From the cell containing the given text, extract its center point as (X, Y) coordinate. 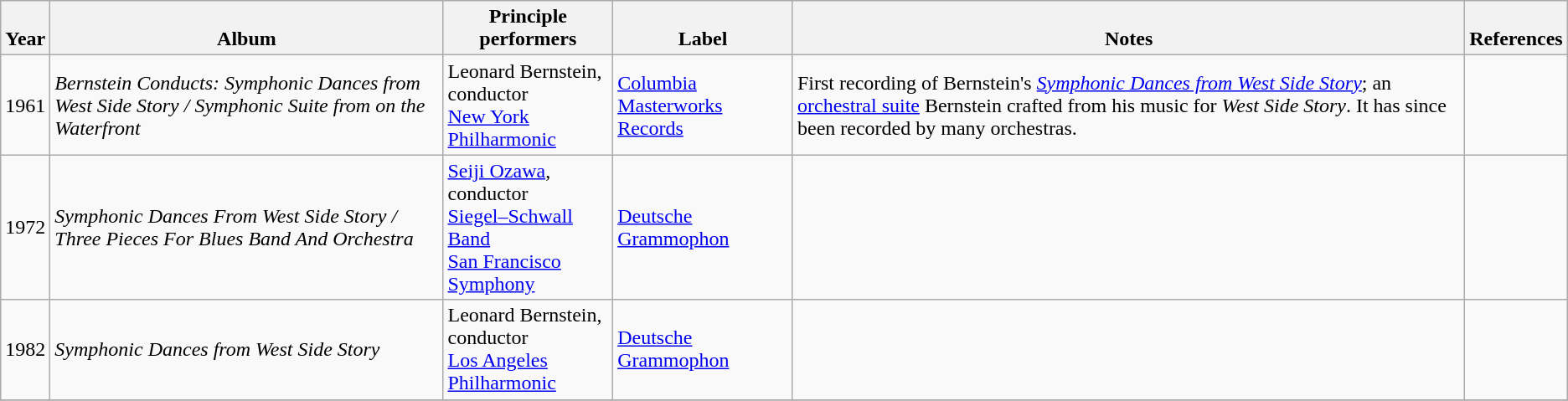
Notes (1128, 28)
Label (704, 28)
Columbia Masterworks Records (704, 105)
Symphonic Dances from West Side Story (246, 350)
Album (246, 28)
Seiji Ozawa, conductorSiegel–Schwall BandSan Francisco Symphony (528, 228)
Principle performers (528, 28)
1982 (25, 350)
Year (25, 28)
1972 (25, 228)
Leonard Bernstein, conductorNew York Philharmonic (528, 105)
References (1516, 28)
1961 (25, 105)
Symphonic Dances From West Side Story / Three Pieces For Blues Band And Orchestra (246, 228)
Leonard Bernstein, conductorLos Angeles Philharmonic (528, 350)
Bernstein Conducts: Symphonic Dances from West Side Story / Symphonic Suite from on the Waterfront (246, 105)
